Pinpoint the cell where the given text exists, returning its [x, y] midpoint coordinate. 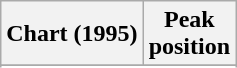
Peakposition [189, 34]
Chart (1995) [72, 34]
